For the text-containing cell, return its midpoint in [X, Y] coordinate format. 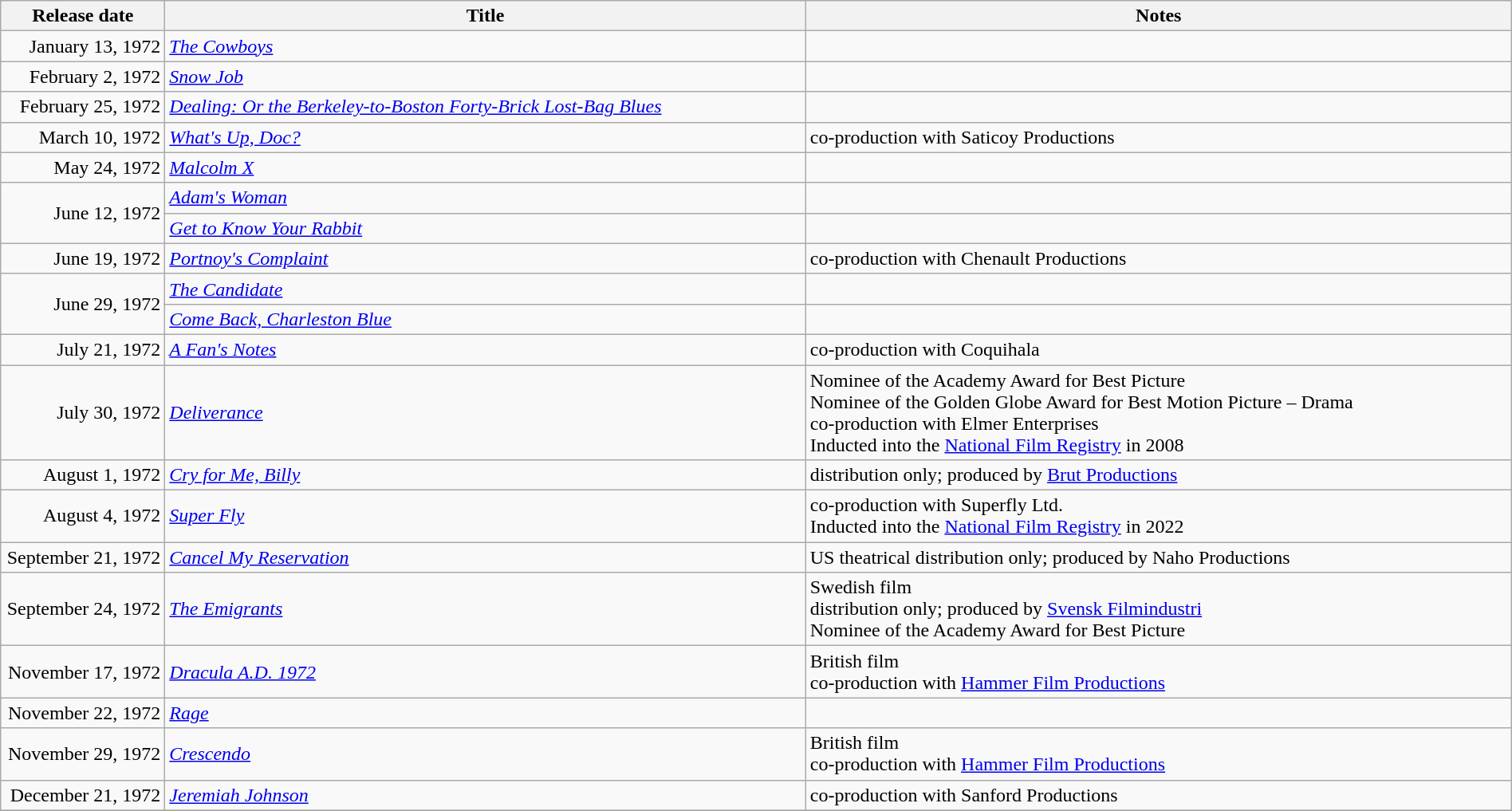
June 19, 1972 [83, 258]
co-production with Coquihala [1158, 349]
November 22, 1972 [83, 713]
September 24, 1972 [83, 609]
Snow Job [485, 77]
June 12, 1972 [83, 213]
Jeremiah Johnson [485, 795]
July 30, 1972 [83, 413]
A Fan's Notes [485, 349]
Dracula A.D. 1972 [485, 671]
May 24, 1972 [83, 167]
co-production with Superfly Ltd.Inducted into the National Film Registry in 2022 [1158, 517]
November 29, 1972 [83, 754]
US theatrical distribution only; produced by Naho Productions [1158, 557]
Cry for Me, Billy [485, 475]
The Cowboys [485, 46]
Crescendo [485, 754]
August 1, 1972 [83, 475]
February 25, 1972 [83, 107]
Deliverance [485, 413]
co-production with Chenault Productions [1158, 258]
Come Back, Charleston Blue [485, 319]
August 4, 1972 [83, 517]
January 13, 1972 [83, 46]
distribution only; produced by Brut Productions [1158, 475]
Release date [83, 16]
Get to Know Your Rabbit [485, 228]
December 21, 1972 [83, 795]
February 2, 1972 [83, 77]
Title [485, 16]
July 21, 1972 [83, 349]
Rage [485, 713]
Cancel My Reservation [485, 557]
Dealing: Or the Berkeley-to-Boston Forty-Brick Lost-Bag Blues [485, 107]
Portnoy's Complaint [485, 258]
The Emigrants [485, 609]
Malcolm X [485, 167]
September 21, 1972 [83, 557]
co-production with Sanford Productions [1158, 795]
Adam's Woman [485, 198]
Super Fly [485, 517]
Notes [1158, 16]
The Candidate [485, 289]
Swedish filmdistribution only; produced by Svensk FilmindustriNominee of the Academy Award for Best Picture [1158, 609]
co-production with Saticoy Productions [1158, 137]
June 29, 1972 [83, 304]
What's Up, Doc? [485, 137]
November 17, 1972 [83, 671]
March 10, 1972 [83, 137]
